Detect which cell encompasses the target text, then output its (X, Y) center coordinate. 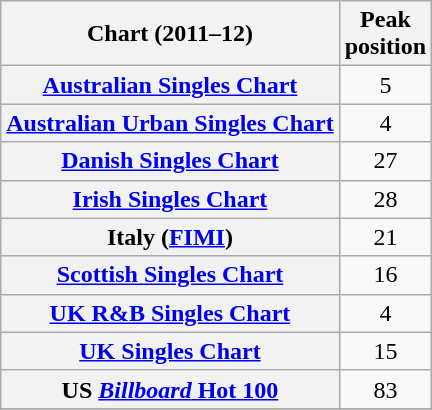
UK R&B Singles Chart (170, 313)
83 (385, 389)
Scottish Singles Chart (170, 275)
UK Singles Chart (170, 351)
Australian Urban Singles Chart (170, 123)
Chart (2011–12) (170, 34)
27 (385, 161)
15 (385, 351)
Australian Singles Chart (170, 85)
5 (385, 85)
Irish Singles Chart (170, 199)
Danish Singles Chart (170, 161)
Peakposition (385, 34)
16 (385, 275)
28 (385, 199)
US Billboard Hot 100 (170, 389)
Italy (FIMI) (170, 237)
21 (385, 237)
